Locate the cell with the specified text and output its (X, Y) center coordinate. 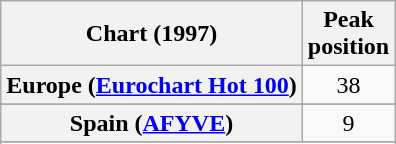
9 (348, 123)
Peakposition (348, 34)
Spain (AFYVE) (152, 123)
38 (348, 85)
Europe (Eurochart Hot 100) (152, 85)
Chart (1997) (152, 34)
